Detect which cell encompasses the target text, then output its (x, y) center coordinate. 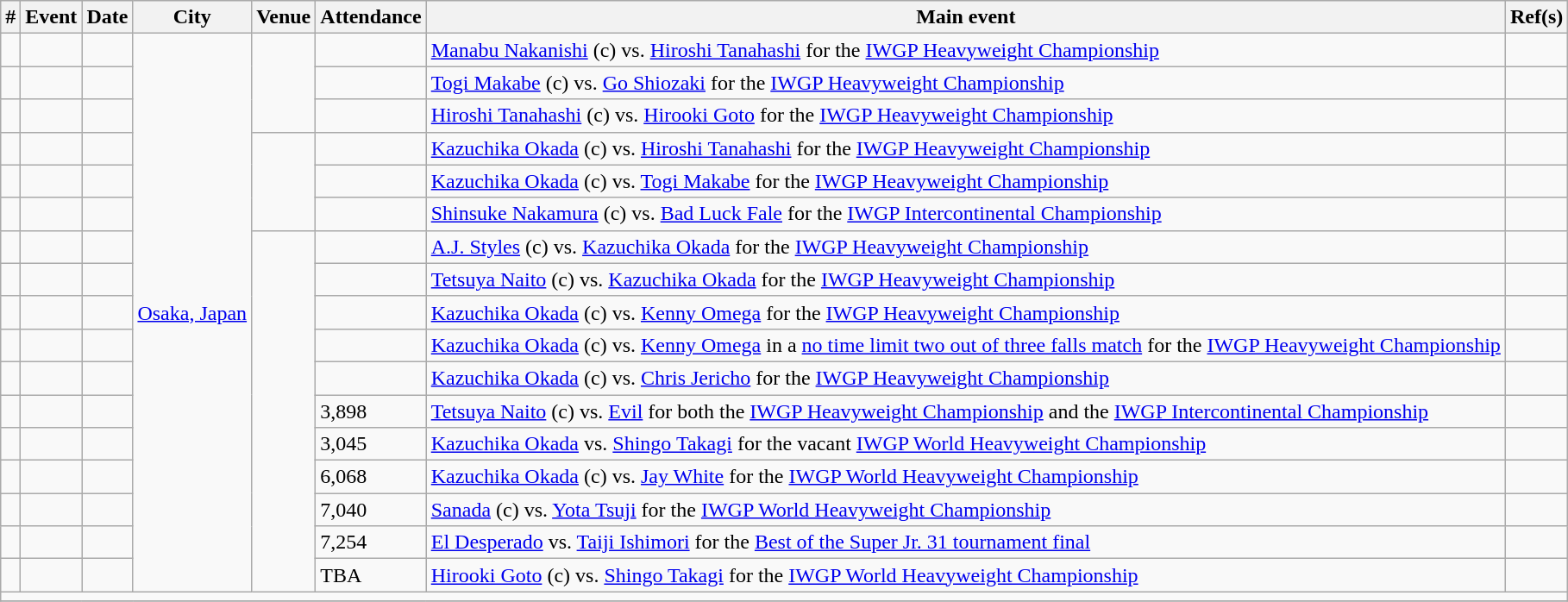
7,040 (371, 510)
TBA (371, 575)
Togi Makabe (c) vs. Go Shiozaki for the IWGP Heavyweight Championship (966, 83)
Kazuchika Okada (c) vs. Jay White for the IWGP World Heavyweight Championship (966, 477)
Ref(s) (1536, 17)
Hiroshi Tanahashi (c) vs. Hirooki Goto for the IWGP Heavyweight Championship (966, 116)
Tetsuya Naito (c) vs. Evil for both the IWGP Heavyweight Championship and the IWGP Intercontinental Championship (966, 411)
3,045 (371, 444)
Kazuchika Okada (c) vs. Togi Makabe for the IWGP Heavyweight Championship (966, 181)
City (192, 17)
Osaka, Japan (192, 312)
7,254 (371, 542)
Attendance (371, 17)
A.J. Styles (c) vs. Kazuchika Okada for the IWGP Heavyweight Championship (966, 247)
Manabu Nakanishi (c) vs. Hiroshi Tanahashi for the IWGP Heavyweight Championship (966, 50)
Shinsuke Nakamura (c) vs. Bad Luck Fale for the IWGP Intercontinental Championship (966, 214)
Hirooki Goto (c) vs. Shingo Takagi for the IWGP World Heavyweight Championship (966, 575)
Venue (284, 17)
Main event (966, 17)
6,068 (371, 477)
Kazuchika Okada (c) vs. Kenny Omega for the IWGP Heavyweight Championship (966, 312)
Kazuchika Okada (c) vs. Hiroshi Tanahashi for the IWGP Heavyweight Championship (966, 148)
Kazuchika Okada (c) vs. Chris Jericho for the IWGP Heavyweight Championship (966, 378)
El Desperado vs. Taiji Ishimori for the Best of the Super Jr. 31 tournament final (966, 542)
Date (107, 17)
3,898 (371, 411)
# (10, 17)
Event (52, 17)
Tetsuya Naito (c) vs. Kazuchika Okada for the IWGP Heavyweight Championship (966, 279)
Kazuchika Okada (c) vs. Kenny Omega in a no time limit two out of three falls match for the IWGP Heavyweight Championship (966, 345)
Kazuchika Okada vs. Shingo Takagi for the vacant IWGP World Heavyweight Championship (966, 444)
Sanada (c) vs. Yota Tsuji for the IWGP World Heavyweight Championship (966, 510)
